Provide the [X, Y] coordinate of the cell's center where the given text is located.  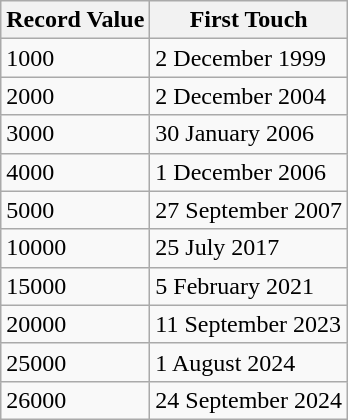
5 February 2021 [249, 286]
2000 [76, 96]
2 December 2004 [249, 96]
Record Value [76, 20]
5000 [76, 210]
25 July 2017 [249, 248]
2 December 1999 [249, 58]
26000 [76, 400]
24 September 2024 [249, 400]
4000 [76, 172]
27 September 2007 [249, 210]
1000 [76, 58]
1 December 2006 [249, 172]
10000 [76, 248]
11 September 2023 [249, 324]
25000 [76, 362]
First Touch [249, 20]
15000 [76, 286]
1 August 2024 [249, 362]
30 January 2006 [249, 134]
3000 [76, 134]
20000 [76, 324]
